Pinpoint the cell where the given text exists, returning its (x, y) midpoint coordinate. 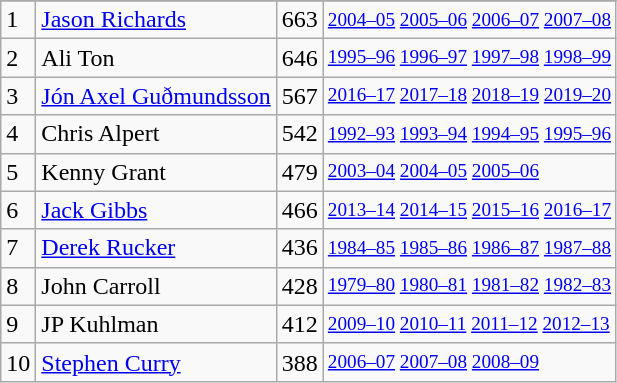
663 (300, 20)
Jack Gibbs (156, 210)
1 (18, 20)
1984–85 1985–86 1986–87 1987–88 (469, 248)
2016–17 2017–18 2018–19 2019–20 (469, 96)
Jason Richards (156, 20)
Jón Axel Guðmundsson (156, 96)
John Carroll (156, 286)
2004–05 2005–06 2006–07 2007–08 (469, 20)
1995–96 1996–97 1997–98 1998–99 (469, 58)
2003–04 2004–05 2005–06 (469, 172)
2009–10 2010–11 2011–12 2012–13 (469, 324)
1979–80 1980–81 1981–82 1982–83 (469, 286)
JP Kuhlman (156, 324)
412 (300, 324)
5 (18, 172)
3 (18, 96)
Derek Rucker (156, 248)
436 (300, 248)
2 (18, 58)
542 (300, 134)
479 (300, 172)
2006–07 2007–08 2008–09 (469, 362)
7 (18, 248)
646 (300, 58)
428 (300, 286)
9 (18, 324)
Kenny Grant (156, 172)
8 (18, 286)
10 (18, 362)
4 (18, 134)
Chris Alpert (156, 134)
Stephen Curry (156, 362)
567 (300, 96)
388 (300, 362)
Ali Ton (156, 58)
2013–14 2014–15 2015–16 2016–17 (469, 210)
466 (300, 210)
1992–93 1993–94 1994–95 1995–96 (469, 134)
6 (18, 210)
